Capture the cell that displays the provided text and extract its (x, y) central coordinate. 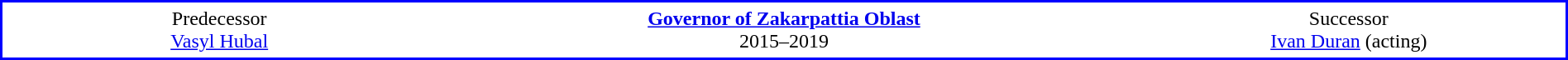
Governor of Zakarpattia Oblast2015–2019 (784, 30)
PredecessorVasyl Hubal (219, 30)
SuccessorIvan Duran (acting) (1350, 30)
